For the text-containing cell, return its midpoint in (X, Y) coordinate format. 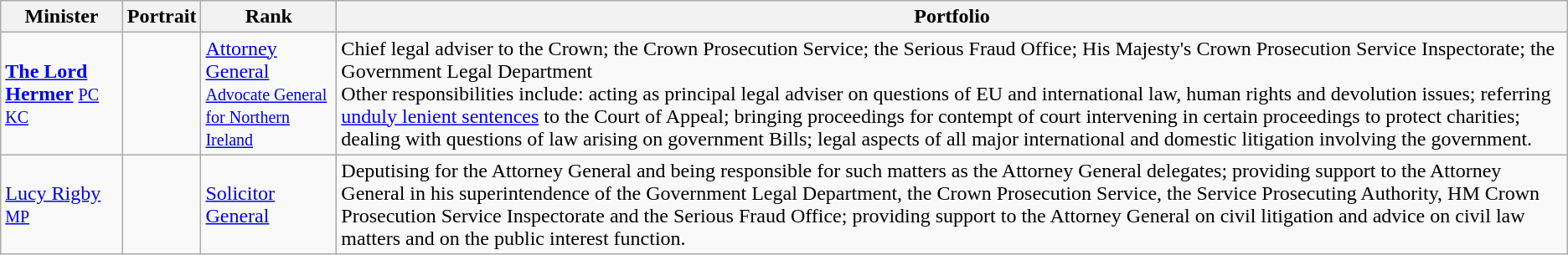
Lucy Rigby MP (62, 204)
Portfolio (952, 17)
Minister (62, 17)
Attorney GeneralAdvocate General for Northern Ireland (269, 94)
Portrait (162, 17)
Rank (269, 17)
The Lord Hermer PC KC (62, 94)
Solicitor General (269, 204)
